Determine the [X, Y] coordinate at the center of the cell enclosing the given text.  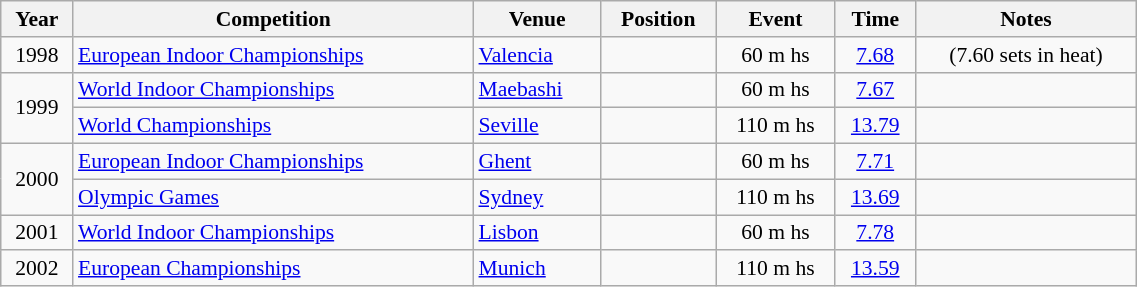
European Championships [274, 269]
2000 [37, 180]
7.67 [875, 90]
Munich [538, 269]
2002 [37, 269]
1999 [37, 108]
Maebashi [538, 90]
Ghent [538, 162]
Time [875, 19]
Sydney [538, 197]
Venue [538, 19]
Lisbon [538, 233]
13.79 [875, 126]
Olympic Games [274, 197]
13.59 [875, 269]
1998 [37, 55]
7.71 [875, 162]
7.68 [875, 55]
13.69 [875, 197]
Seville [538, 126]
Competition [274, 19]
World Championships [274, 126]
Valencia [538, 55]
Notes [1026, 19]
Year [37, 19]
(7.60 sets in heat) [1026, 55]
7.78 [875, 233]
Position [658, 19]
2001 [37, 233]
Event [776, 19]
